Output the [X, Y] coordinate of the center of the cell containing the given text.  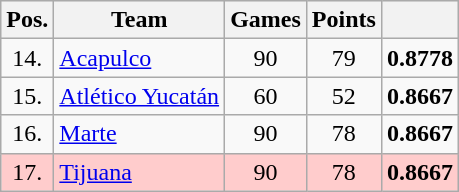
17. [28, 172]
Tijuana [140, 172]
79 [344, 58]
52 [344, 96]
16. [28, 134]
Team [140, 20]
15. [28, 96]
Marte [140, 134]
Atlético Yucatán [140, 96]
Points [344, 20]
0.8778 [420, 58]
Acapulco [140, 58]
14. [28, 58]
Pos. [28, 20]
Games [266, 20]
60 [266, 96]
